Return (X, Y) of the center of cell containing provided text 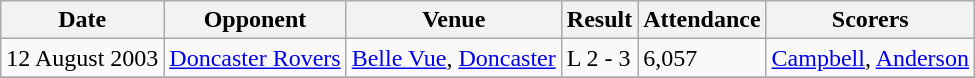
Result (599, 20)
6,057 (702, 58)
Attendance (702, 20)
Doncaster Rovers (255, 58)
L 2 - 3 (599, 58)
Scorers (870, 20)
Venue (454, 20)
Campbell, Anderson (870, 58)
Belle Vue, Doncaster (454, 58)
Opponent (255, 20)
Date (82, 20)
12 August 2003 (82, 58)
